Extract the (x, y) coordinate from the center of the cell holding the provided text.  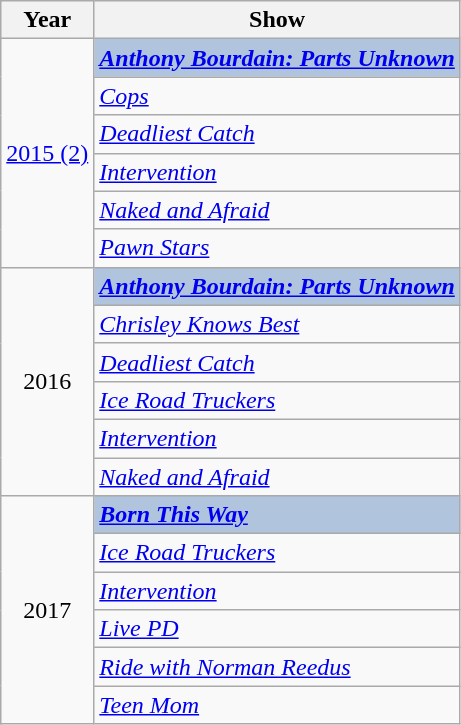
Born This Way (278, 515)
2017 (48, 610)
Ride with Norman Reedus (278, 667)
Live PD (278, 629)
Show (278, 20)
Cops (278, 96)
2016 (48, 381)
Chrisley Knows Best (278, 324)
Teen Mom (278, 705)
Pawn Stars (278, 248)
2015 (2) (48, 153)
Year (48, 20)
